Locate the cell with the specified text and output its (X, Y) center coordinate. 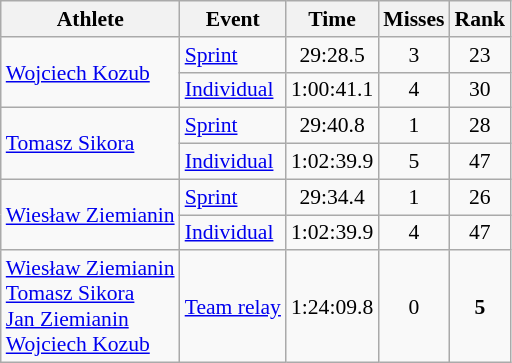
28 (480, 126)
23 (480, 55)
Time (332, 19)
Event (233, 19)
29:28.5 (332, 55)
Tomasz Sikora (90, 144)
0 (414, 307)
Athlete (90, 19)
30 (480, 90)
26 (480, 197)
1:00:41.1 (332, 90)
3 (414, 55)
29:34.4 (332, 197)
Wiesław ZiemianinTomasz SikoraJan ZiemianinWojciech Kozub (90, 307)
1:24:09.8 (332, 307)
Wojciech Kozub (90, 72)
Misses (414, 19)
Team relay (233, 307)
29:40.8 (332, 126)
Wiesław Ziemianin (90, 214)
Rank (480, 19)
